Extract the (x, y) coordinate from the center of the cell holding the provided text.  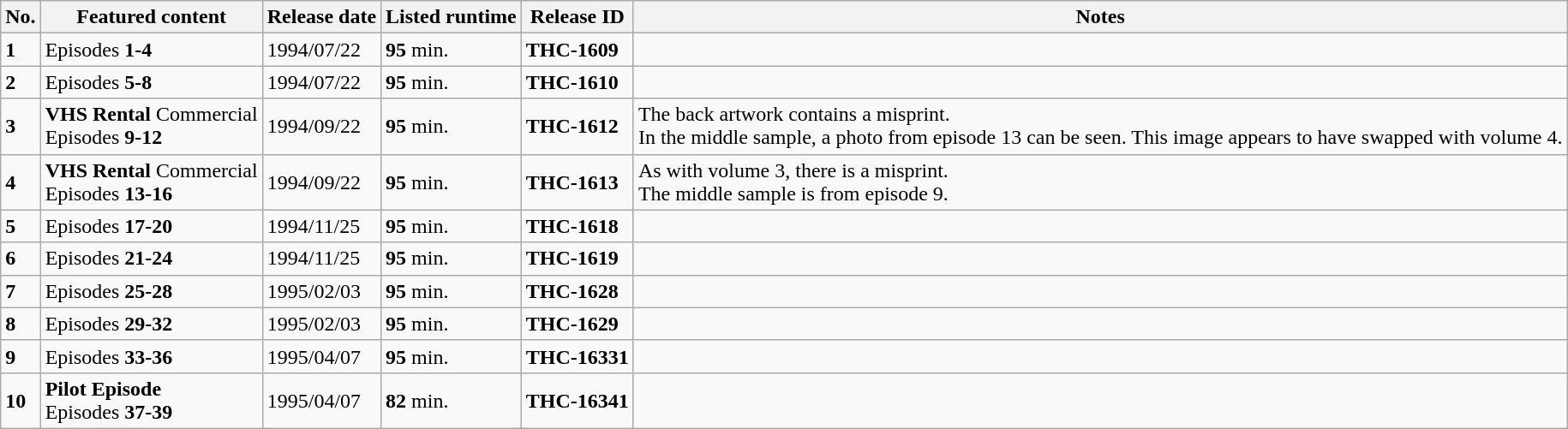
THC-1609 (578, 50)
VHS Rental Commercial Episodes 9-12 (151, 127)
7 (21, 291)
THC-1619 (578, 259)
5 (21, 226)
THC-16341 (578, 401)
Featured content (151, 17)
Episodes 33-36 (151, 356)
THC-1610 (578, 82)
82 min. (452, 401)
Episodes 17-20 (151, 226)
THC-1629 (578, 324)
Episodes 29-32 (151, 324)
Release date (321, 17)
THC-1618 (578, 226)
Episodes 21-24 (151, 259)
3 (21, 127)
Pilot Episode Episodes 37-39 (151, 401)
8 (21, 324)
THC-1612 (578, 127)
VHS Rental Commercial Episodes 13-16 (151, 182)
No. (21, 17)
As with volume 3, there is a misprint.The middle sample is from episode 9. (1100, 182)
Episodes 5-8 (151, 82)
THC-1628 (578, 291)
THC-16331 (578, 356)
9 (21, 356)
6 (21, 259)
The back artwork contains a misprint.In the middle sample, a photo from episode 13 can be seen. This image appears to have swapped with volume 4. (1100, 127)
Episodes 1-4 (151, 50)
2 (21, 82)
Listed runtime (452, 17)
1 (21, 50)
Notes (1100, 17)
Episodes 25-28 (151, 291)
THC-1613 (578, 182)
4 (21, 182)
10 (21, 401)
Release ID (578, 17)
